Pinpoint the cell where the given text exists, returning its [X, Y] midpoint coordinate. 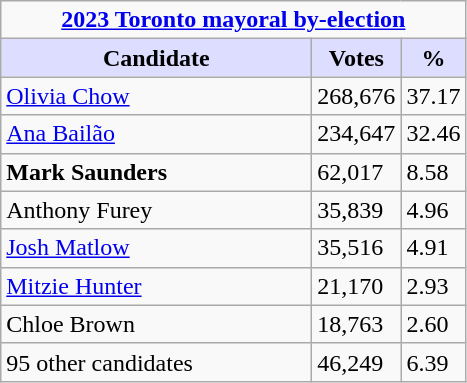
4.96 [434, 210]
Mitzie Hunter [156, 286]
Olivia Chow [156, 96]
Ana Bailão [156, 134]
Candidate [156, 58]
6.39 [434, 362]
37.17 [434, 96]
Josh Matlow [156, 248]
234,647 [356, 134]
62,017 [356, 172]
2.60 [434, 324]
8.58 [434, 172]
2.93 [434, 286]
32.46 [434, 134]
46,249 [356, 362]
% [434, 58]
268,676 [356, 96]
95 other candidates [156, 362]
2023 Toronto mayoral by-election [234, 20]
Votes [356, 58]
Anthony Furey [156, 210]
Chloe Brown [156, 324]
Mark Saunders [156, 172]
35,839 [356, 210]
18,763 [356, 324]
4.91 [434, 248]
21,170 [356, 286]
35,516 [356, 248]
